Detect which cell encompasses the target text, then output its [X, Y] center coordinate. 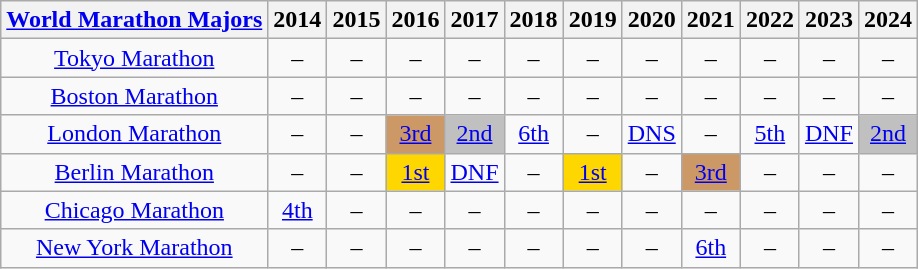
2016 [416, 20]
2021 [710, 20]
Tokyo Marathon [134, 58]
2014 [298, 20]
2015 [356, 20]
2018 [534, 20]
New York Marathon [134, 248]
DNS [652, 134]
2019 [592, 20]
Chicago Marathon [134, 210]
World Marathon Majors [134, 20]
2024 [888, 20]
2017 [474, 20]
2020 [652, 20]
2022 [770, 20]
2023 [828, 20]
4th [298, 210]
Boston Marathon [134, 96]
London Marathon [134, 134]
5th [770, 134]
Berlin Marathon [134, 172]
